Search for the cell housing the specified text and yield its (X, Y) center coordinate. 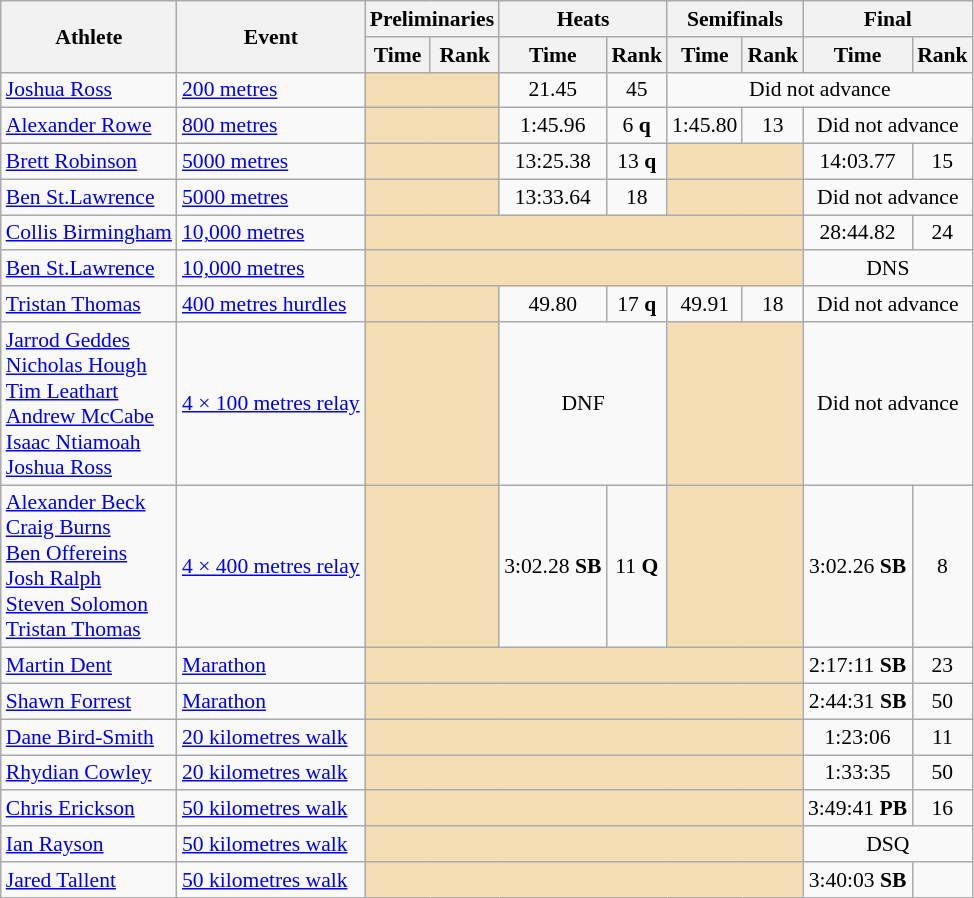
Dane Bird-Smith (89, 737)
8 (942, 566)
Event (271, 36)
16 (942, 809)
6 q (636, 126)
49.91 (704, 304)
21.45 (552, 90)
13:33.64 (552, 197)
Athlete (89, 36)
Alexander BeckCraig BurnsBen OffereinsJosh RalphSteven SolomonTristan Thomas (89, 566)
DNS (888, 269)
24 (942, 233)
200 metres (271, 90)
Joshua Ross (89, 90)
800 metres (271, 126)
45 (636, 90)
1:45.80 (704, 126)
Collis Birmingham (89, 233)
Semifinals (735, 19)
17 q (636, 304)
11 (942, 737)
3:40:03 SB (858, 880)
Shawn Forrest (89, 702)
Rhydian Cowley (89, 773)
3:02.26 SB (858, 566)
28:44.82 (858, 233)
3:49:41 PB (858, 809)
Heats (583, 19)
4 × 100 metres relay (271, 404)
Final (888, 19)
4 × 400 metres relay (271, 566)
23 (942, 666)
15 (942, 162)
Jared Tallent (89, 880)
Alexander Rowe (89, 126)
2:17:11 SB (858, 666)
DNF (583, 404)
Jarrod GeddesNicholas HoughTim LeathartAndrew McCabeIsaac NtiamoahJoshua Ross (89, 404)
Brett Robinson (89, 162)
3:02.28 SB (552, 566)
49.80 (552, 304)
13 (772, 126)
14:03.77 (858, 162)
Chris Erickson (89, 809)
Martin Dent (89, 666)
13:25.38 (552, 162)
13 q (636, 162)
1:33:35 (858, 773)
11 Q (636, 566)
Preliminaries (432, 19)
Tristan Thomas (89, 304)
400 metres hurdles (271, 304)
2:44:31 SB (858, 702)
Ian Rayson (89, 844)
1:23:06 (858, 737)
1:45.96 (552, 126)
DSQ (888, 844)
